Return the (x, y) coordinate for the center point of the cell that contains the specified text.  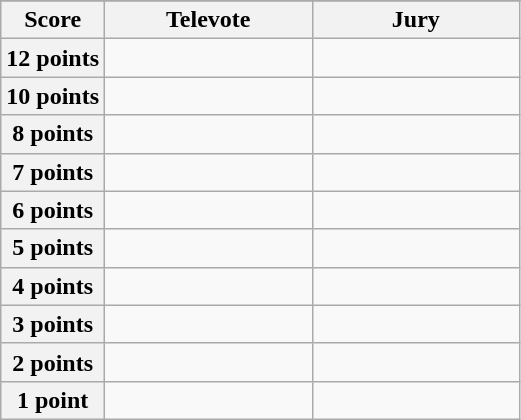
Televote (209, 20)
8 points (53, 134)
7 points (53, 172)
10 points (53, 96)
4 points (53, 286)
1 point (53, 400)
5 points (53, 248)
3 points (53, 324)
12 points (53, 58)
Jury (416, 20)
Score (53, 20)
2 points (53, 362)
6 points (53, 210)
